Determine the [X, Y] coordinate at the center of the cell enclosing the given text.  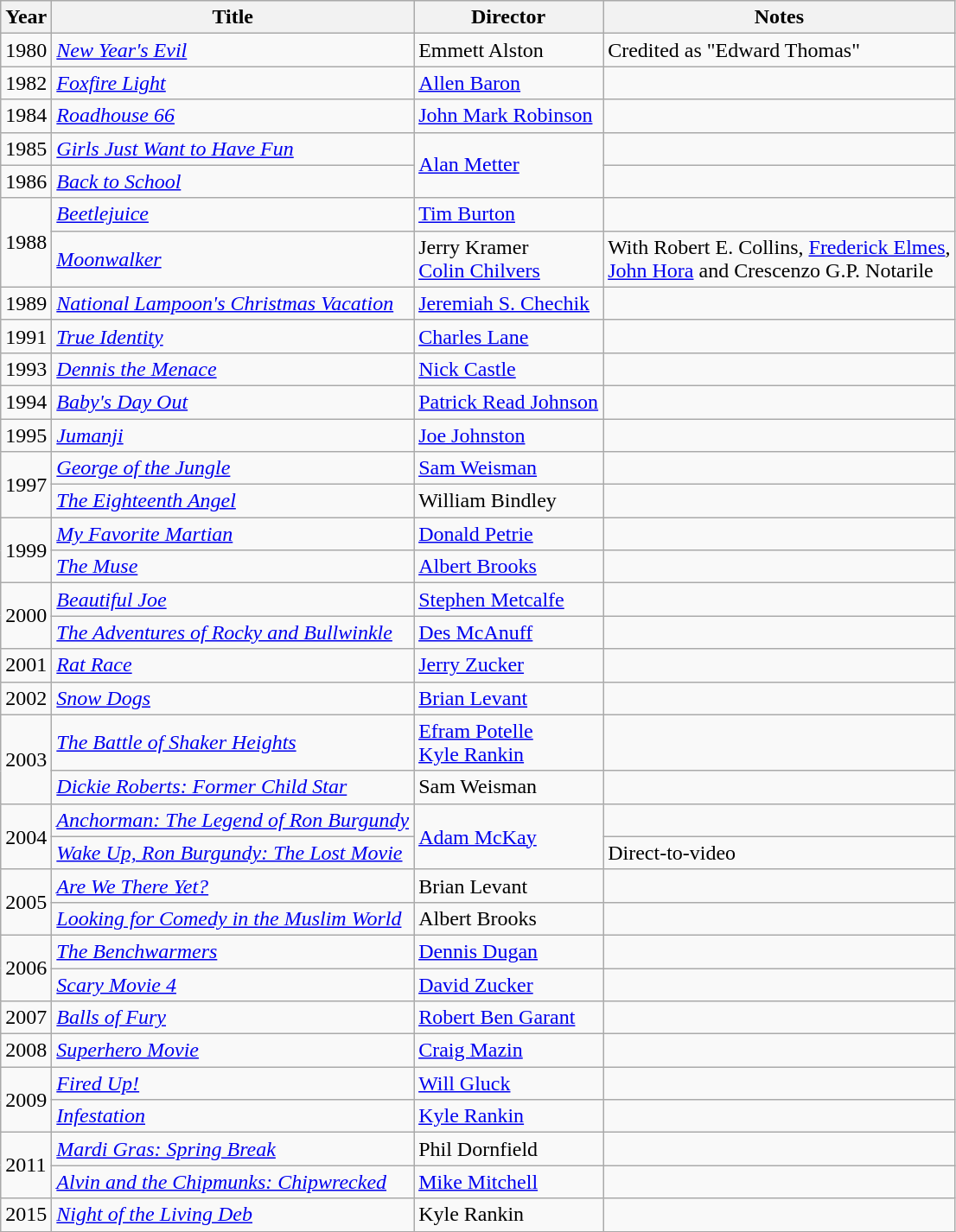
Jeremiah S. Chechik [508, 303]
Jumanji [233, 435]
Alan Metter [508, 165]
1991 [26, 336]
1985 [26, 149]
National Lampoon's Christmas Vacation [233, 303]
John Mark Robinson [508, 116]
The Benchwarmers [233, 951]
Patrick Read Johnson [508, 402]
Robert Ben Garant [508, 1018]
Tim Burton [508, 214]
Des McAnuff [508, 632]
Jerry Zucker [508, 665]
2011 [26, 1165]
Dennis Dugan [508, 951]
Balls of Fury [233, 1018]
2004 [26, 836]
2006 [26, 968]
My Favorite Martian [233, 534]
Joe Johnston [508, 435]
Infestation [233, 1116]
Direct-to-video [780, 853]
Title [233, 17]
2005 [26, 902]
With Robert E. Collins, Frederick Elmes,John Hora and Crescenzo G.P. Notarile [780, 259]
Adam McKay [508, 836]
2002 [26, 698]
Year [26, 17]
Foxfire Light [233, 83]
Credited as "Edward Thomas" [780, 50]
Director [508, 17]
2015 [26, 1215]
1982 [26, 83]
2001 [26, 665]
Beautiful Joe [233, 600]
Alvin and the Chipmunks: Chipwrecked [233, 1182]
Superhero Movie [233, 1051]
Stephen Metcalfe [508, 600]
Anchorman: The Legend of Ron Burgundy [233, 820]
Notes [780, 17]
2000 [26, 616]
Dennis the Menace [233, 369]
Rat Race [233, 665]
William Bindley [508, 501]
New Year's Evil [233, 50]
1999 [26, 550]
Mardi Gras: Spring Break [233, 1149]
1980 [26, 50]
Moonwalker [233, 259]
1986 [26, 181]
Charles Lane [508, 336]
Girls Just Want to Have Fun [233, 149]
George of the Jungle [233, 468]
Mike Mitchell [508, 1182]
Emmett Alston [508, 50]
Will Gluck [508, 1083]
Roadhouse 66 [233, 116]
Jerry KramerColin Chilvers [508, 259]
Scary Movie 4 [233, 984]
Baby's Day Out [233, 402]
The Battle of Shaker Heights [233, 743]
Donald Petrie [508, 534]
1989 [26, 303]
David Zucker [508, 984]
Snow Dogs [233, 698]
Efram PotelleKyle Rankin [508, 743]
Beetlejuice [233, 214]
Looking for Comedy in the Muslim World [233, 918]
2008 [26, 1051]
2003 [26, 759]
Fired Up! [233, 1083]
The Eighteenth Angel [233, 501]
Wake Up, Ron Burgundy: The Lost Movie [233, 853]
Craig Mazin [508, 1051]
1994 [26, 402]
1995 [26, 435]
Night of the Living Deb [233, 1215]
Allen Baron [508, 83]
The Adventures of Rocky and Bullwinkle [233, 632]
1993 [26, 369]
1988 [26, 242]
Back to School [233, 181]
True Identity [233, 336]
Nick Castle [508, 369]
1984 [26, 116]
2009 [26, 1100]
Phil Dornfield [508, 1149]
1997 [26, 485]
Dickie Roberts: Former Child Star [233, 787]
Are We There Yet? [233, 886]
2007 [26, 1018]
The Muse [233, 567]
